Locate the cell with the specified text and output its (X, Y) center coordinate. 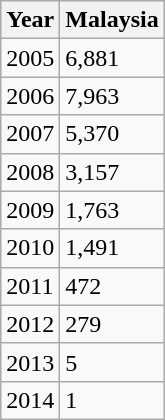
2011 (30, 286)
2013 (30, 362)
1,763 (112, 210)
2010 (30, 248)
2007 (30, 134)
2005 (30, 58)
7,963 (112, 96)
2006 (30, 96)
1 (112, 400)
2014 (30, 400)
2009 (30, 210)
279 (112, 324)
472 (112, 286)
3,157 (112, 172)
1,491 (112, 248)
5 (112, 362)
Year (30, 20)
2008 (30, 172)
6,881 (112, 58)
5,370 (112, 134)
2012 (30, 324)
Malaysia (112, 20)
